Pinpoint the cell where the given text exists, returning its (X, Y) midpoint coordinate. 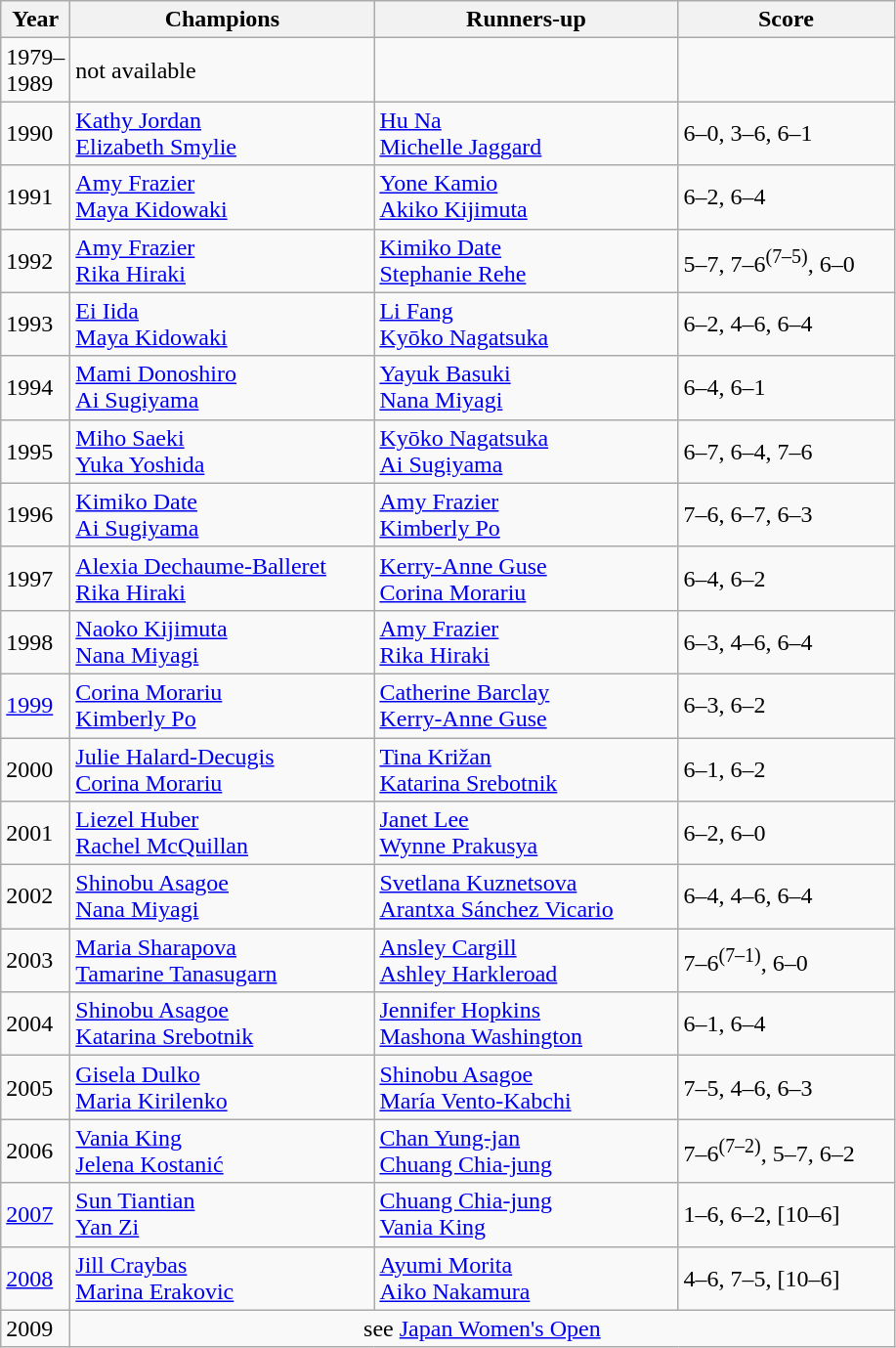
Chan Yung-jan Chuang Chia-jung (526, 1152)
6–1, 6–4 (786, 1024)
Julie Halard-Decugis Corina Morariu (223, 768)
Kimiko Date Ai Sugiyama (223, 514)
2006 (35, 1152)
not available (223, 70)
Kathy Jordan Elizabeth Smylie (223, 133)
2007 (35, 1214)
1997 (35, 579)
2004 (35, 1024)
1998 (35, 641)
Janet Lee Wynne Prakusya (526, 833)
1–6, 6–2, [10–6] (786, 1214)
7–5, 4–6, 6–3 (786, 1087)
6–3, 4–6, 6–4 (786, 641)
2009 (35, 1328)
Corina Morariu Kimberly Po (223, 706)
Jill Craybas Marina Erakovic (223, 1279)
6–3, 6–2 (786, 706)
Svetlana Kuznetsova Arantxa Sánchez Vicario (526, 897)
2002 (35, 897)
6–0, 3–6, 6–1 (786, 133)
Tina Križan Katarina Srebotnik (526, 768)
see Japan Women's Open (483, 1328)
Liezel Huber Rachel McQuillan (223, 833)
1990 (35, 133)
Chuang Chia-jung Vania King (526, 1214)
6–2, 4–6, 6–4 (786, 325)
Vania King Jelena Kostanić (223, 1152)
1995 (35, 452)
6–7, 6–4, 7–6 (786, 452)
Jennifer Hopkins Mashona Washington (526, 1024)
Li Fang Kyōko Nagatsuka (526, 325)
Mami Donoshiro Ai Sugiyama (223, 387)
1996 (35, 514)
7–6(7–2), 5–7, 6–2 (786, 1152)
Hu Na Michelle Jaggard (526, 133)
2008 (35, 1279)
Shinobu Asagoe Nana Miyagi (223, 897)
Ei Iida Maya Kidowaki (223, 325)
1991 (35, 197)
Naoko Kijimuta Nana Miyagi (223, 641)
Alexia Dechaume-Balleret Rika Hiraki (223, 579)
2005 (35, 1087)
Runners-up (526, 20)
Yone Kamio Akiko Kijimuta (526, 197)
6–4, 4–6, 6–4 (786, 897)
Yayuk Basuki Nana Miyagi (526, 387)
2001 (35, 833)
Gisela Dulko Maria Kirilenko (223, 1087)
1993 (35, 325)
Year (35, 20)
1999 (35, 706)
Amy Frazier Maya Kidowaki (223, 197)
Champions (223, 20)
Kerry-Anne Guse Corina Morariu (526, 579)
6–1, 6–2 (786, 768)
Score (786, 20)
Sun Tiantian Yan Zi (223, 1214)
6–4, 6–2 (786, 579)
Ayumi Morita Aiko Nakamura (526, 1279)
Miho Saeki Yuka Yoshida (223, 452)
Amy Frazier Kimberly Po (526, 514)
4–6, 7–5, [10–6] (786, 1279)
Shinobu Asagoe Katarina Srebotnik (223, 1024)
2003 (35, 960)
7–6, 6–7, 6–3 (786, 514)
1979– 1989 (35, 70)
Kyōko Nagatsuka Ai Sugiyama (526, 452)
1994 (35, 387)
1992 (35, 260)
Maria Sharapova Tamarine Tanasugarn (223, 960)
6–2, 6–4 (786, 197)
2000 (35, 768)
Catherine Barclay Kerry-Anne Guse (526, 706)
6–4, 6–1 (786, 387)
5–7, 7–6(7–5), 6–0 (786, 260)
Ansley Cargill Ashley Harkleroad (526, 960)
Kimiko Date Stephanie Rehe (526, 260)
Shinobu Asagoe María Vento-Kabchi (526, 1087)
7–6(7–1), 6–0 (786, 960)
6–2, 6–0 (786, 833)
